Return the (X, Y) coordinate for the center point of the cell that contains the specified text.  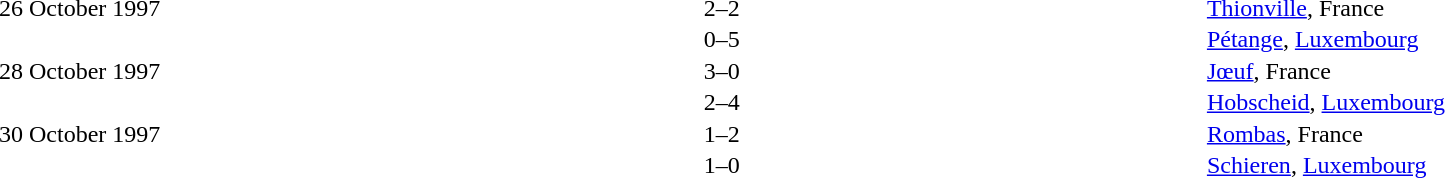
3–0 (722, 71)
2–4 (722, 103)
0–5 (722, 39)
1–2 (722, 134)
